Detect which cell encompasses the target text, then output its (X, Y) center coordinate. 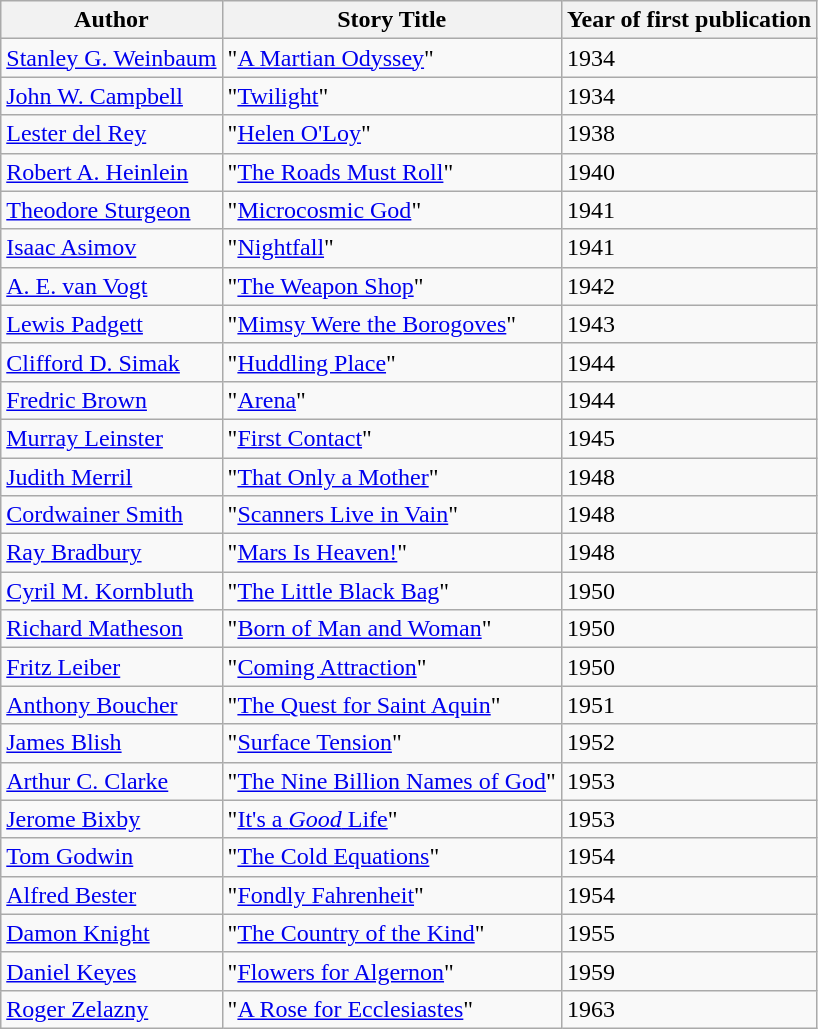
"The Cold Equations" (392, 857)
"Fondly Fahrenheit" (392, 895)
"Nightfall" (392, 248)
1938 (688, 134)
Roger Zelazny (112, 1009)
Theodore Sturgeon (112, 210)
Alfred Bester (112, 895)
"Scanners Live in Vain" (392, 515)
"First Contact" (392, 438)
1951 (688, 705)
1955 (688, 933)
1945 (688, 438)
"The Weapon Shop" (392, 286)
"Born of Man and Woman" (392, 629)
Robert A. Heinlein (112, 172)
Fritz Leiber (112, 667)
1963 (688, 1009)
"Twilight" (392, 96)
1943 (688, 324)
Anthony Boucher (112, 705)
"Microcosmic God" (392, 210)
"A Rose for Ecclesiastes" (392, 1009)
Damon Knight (112, 933)
Cordwainer Smith (112, 515)
Daniel Keyes (112, 971)
Cyril M. Kornbluth (112, 591)
John W. Campbell (112, 96)
"Helen O'Loy" (392, 134)
"Mars Is Heaven!" (392, 553)
Jerome Bixby (112, 819)
Year of first publication (688, 20)
"Coming Attraction" (392, 667)
Story Title (392, 20)
Tom Godwin (112, 857)
Lewis Padgett (112, 324)
Judith Merril (112, 477)
"The Quest for Saint Aquin" (392, 705)
"Arena" (392, 400)
Richard Matheson (112, 629)
A. E. van Vogt (112, 286)
"Surface Tension" (392, 743)
James Blish (112, 743)
Ray Bradbury (112, 553)
Stanley G. Weinbaum (112, 58)
"Mimsy Were the Borogoves" (392, 324)
1940 (688, 172)
"It's a Good Life" (392, 819)
1959 (688, 971)
Arthur C. Clarke (112, 781)
Lester del Rey (112, 134)
"The Little Black Bag" (392, 591)
"That Only a Mother" (392, 477)
Isaac Asimov (112, 248)
"Flowers for Algernon" (392, 971)
"The Country of the Kind" (392, 933)
1942 (688, 286)
1952 (688, 743)
"A Martian Odyssey" (392, 58)
Murray Leinster (112, 438)
"The Roads Must Roll" (392, 172)
"The Nine Billion Names of God" (392, 781)
"Huddling Place" (392, 362)
Author (112, 20)
Clifford D. Simak (112, 362)
Fredric Brown (112, 400)
